Detect which cell encompasses the target text, then output its [x, y] center coordinate. 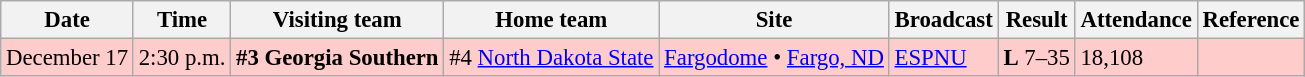
Date [68, 20]
Fargodome • Fargo, ND [774, 58]
Time [182, 20]
#4 North Dakota State [552, 58]
Site [774, 20]
December 17 [68, 58]
ESPNU [944, 58]
Result [1036, 20]
L 7–35 [1036, 58]
Attendance [1136, 20]
18,108 [1136, 58]
Home team [552, 20]
Broadcast [944, 20]
#3 Georgia Southern [338, 58]
Reference [1251, 20]
2:30 p.m. [182, 58]
Visiting team [338, 20]
